Locate the cell with the specified text and output its (X, Y) center coordinate. 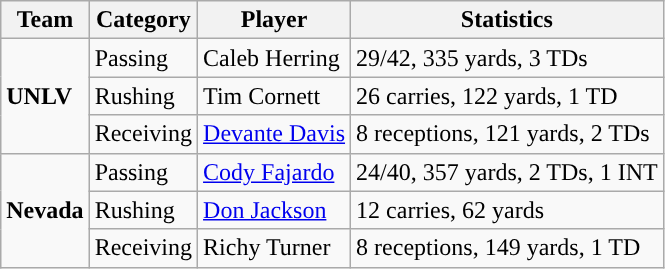
24/40, 357 yards, 2 TDs, 1 INT (508, 172)
8 receptions, 149 yards, 1 TD (508, 248)
29/42, 335 yards, 3 TDs (508, 58)
8 receptions, 121 yards, 2 TDs (508, 134)
Statistics (508, 20)
Tim Cornett (274, 96)
Don Jackson (274, 210)
26 carries, 122 yards, 1 TD (508, 96)
Richy Turner (274, 248)
Cody Fajardo (274, 172)
UNLV (45, 96)
Category (143, 20)
12 carries, 62 yards (508, 210)
Nevada (45, 210)
Devante Davis (274, 134)
Caleb Herring (274, 58)
Player (274, 20)
Team (45, 20)
